Return the (x, y) coordinate for the center point of the cell that contains the specified text.  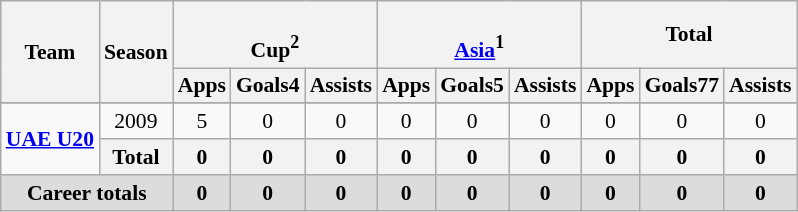
5 (202, 122)
Goals5 (472, 86)
Season (136, 52)
Goals77 (682, 86)
Team (50, 52)
Goals4 (268, 86)
Career totals (87, 193)
Cup2 (275, 34)
Asia1 (479, 34)
UAE U20 (50, 140)
2009 (136, 122)
